Scan for the cell matching the given text and deliver its [X, Y] coordinate at center. 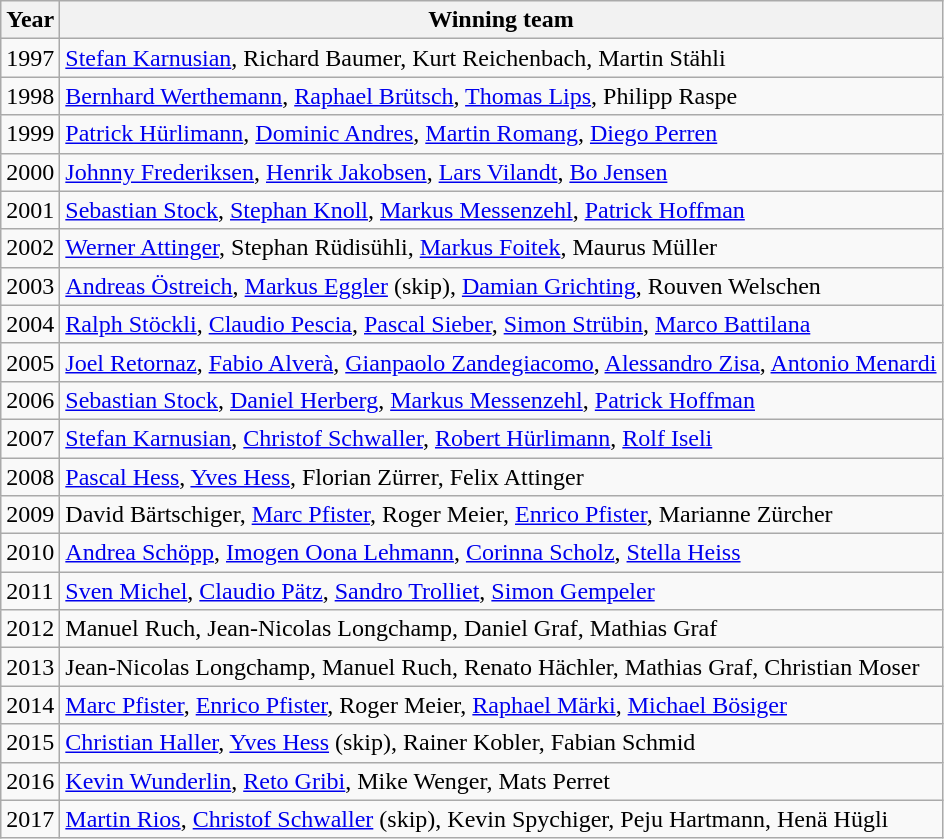
Winning team [501, 20]
Johnny Frederiksen, Henrik Jakobsen, Lars Vilandt, Bo Jensen [501, 172]
David Bärtschiger, Marc Pfister, Roger Meier, Enrico Pfister, Marianne Zürcher [501, 515]
2006 [30, 400]
Manuel Ruch, Jean-Nicolas Longchamp, Daniel Graf, Mathias Graf [501, 629]
Stefan Karnusian, Christof Schwaller, Robert Hürlimann, Rolf Iseli [501, 438]
2012 [30, 629]
1997 [30, 58]
2017 [30, 819]
2010 [30, 553]
Patrick Hürlimann, Dominic Andres, Martin Romang, Diego Perren [501, 134]
Sebastian Stock, Daniel Herberg, Markus Messenzehl, Patrick Hoffman [501, 400]
2001 [30, 210]
Kevin Wunderlin, Reto Gribi, Mike Wenger, Mats Perret [501, 781]
2002 [30, 248]
2004 [30, 324]
Bernhard Werthemann, Raphael Brütsch, Thomas Lips, Philipp Raspe [501, 96]
Sebastian Stock, Stephan Knoll, Markus Messenzehl, Patrick Hoffman [501, 210]
2016 [30, 781]
Year [30, 20]
Martin Rios, Christof Schwaller (skip), Kevin Spychiger, Peju Hartmann, Henä Hügli [501, 819]
2011 [30, 591]
Joel Retornaz, Fabio Alverà, Gianpaolo Zandegiacomo, Alessandro Zisa, Antonio Menardi [501, 362]
2005 [30, 362]
1998 [30, 96]
Andreas Östreich, Markus Eggler (skip), Damian Grichting, Rouven Welschen [501, 286]
Ralph Stöckli, Claudio Pescia, Pascal Sieber, Simon Strübin, Marco Battilana [501, 324]
Jean-Nicolas Longchamp, Manuel Ruch, Renato Hächler, Mathias Graf, Christian Moser [501, 667]
2008 [30, 477]
Stefan Karnusian, Richard Baumer, Kurt Reichenbach, Martin Stähli [501, 58]
2015 [30, 743]
Marc Pfister, Enrico Pfister, Roger Meier, Raphael Märki, Michael Bösiger [501, 705]
2007 [30, 438]
Pascal Hess, Yves Hess, Florian Zürrer, Felix Attinger [501, 477]
2003 [30, 286]
Andrea Schöpp, Imogen Oona Lehmann, Corinna Scholz, Stella Heiss [501, 553]
2000 [30, 172]
Sven Michel, Claudio Pätz, Sandro Trolliet, Simon Gempeler [501, 591]
2009 [30, 515]
Christian Haller, Yves Hess (skip), Rainer Kobler, Fabian Schmid [501, 743]
2014 [30, 705]
2013 [30, 667]
1999 [30, 134]
Werner Attinger, Stephan Rüdisühli, Markus Foitek, Maurus Müller [501, 248]
